Scan for the cell matching the given text and deliver its [X, Y] coordinate at center. 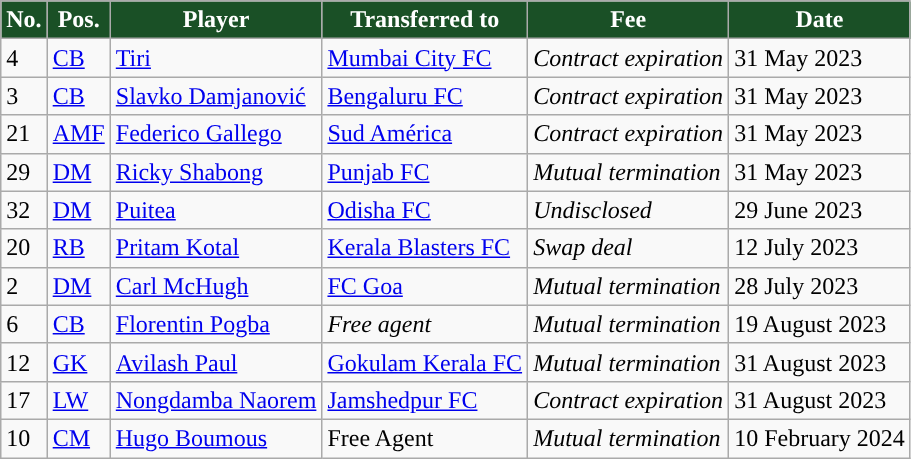
Federico Gallego [216, 134]
10 February 2024 [820, 438]
Tiri [216, 58]
17 [24, 400]
3 [24, 96]
Avilash Paul [216, 362]
Mumbai City FC [425, 58]
Carl McHugh [216, 286]
19 August 2023 [820, 324]
12 [24, 362]
Puitea [216, 210]
Transferred to [425, 20]
Gokulam Kerala FC [425, 362]
Punjab FC [425, 172]
LW [78, 400]
Ricky Shabong [216, 172]
32 [24, 210]
Free Agent [425, 438]
2 [24, 286]
6 [24, 324]
10 [24, 438]
Jamshedpur FC [425, 400]
Free agent [425, 324]
Fee [628, 20]
Odisha FC [425, 210]
12 July 2023 [820, 248]
CM [78, 438]
29 June 2023 [820, 210]
AMF [78, 134]
Florentin Pogba [216, 324]
Hugo Boumous [216, 438]
28 July 2023 [820, 286]
Date [820, 20]
Pos. [78, 20]
FC Goa [425, 286]
Sud América [425, 134]
Pritam Kotal [216, 248]
Swap deal [628, 248]
21 [24, 134]
Player [216, 20]
Undisclosed [628, 210]
Nongdamba Naorem [216, 400]
Slavko Damjanović [216, 96]
Bengaluru FC [425, 96]
No. [24, 20]
4 [24, 58]
29 [24, 172]
GK [78, 362]
Kerala Blasters FC [425, 248]
RB [78, 248]
20 [24, 248]
